For the text-containing cell, return its midpoint in (x, y) coordinate format. 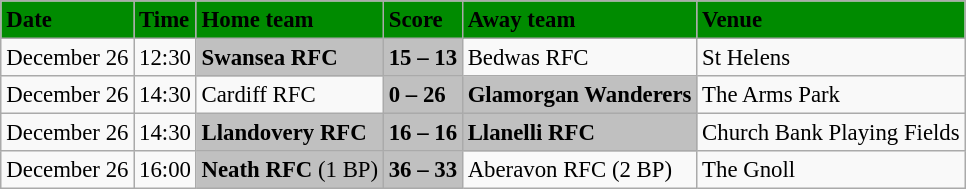
Bedwas RFC (579, 57)
Glamorgan Wanderers (579, 95)
Llandovery RFC (290, 133)
36 – 33 (422, 170)
16 – 16 (422, 133)
Away team (579, 20)
Score (422, 20)
Swansea RFC (290, 57)
12:30 (166, 57)
15 – 13 (422, 57)
The Arms Park (831, 95)
The Gnoll (831, 170)
Venue (831, 20)
0 – 26 (422, 95)
Church Bank Playing Fields (831, 133)
St Helens (831, 57)
Neath RFC (1 BP) (290, 170)
Home team (290, 20)
Aberavon RFC (2 BP) (579, 170)
Date (68, 20)
Llanelli RFC (579, 133)
Cardiff RFC (290, 95)
16:00 (166, 170)
Time (166, 20)
